From the cell containing the given text, extract its center point as [x, y] coordinate. 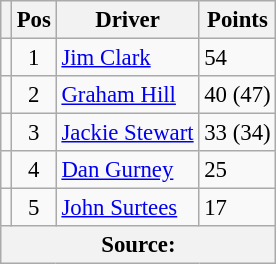
25 [238, 170]
2 [34, 95]
4 [34, 170]
54 [238, 58]
1 [34, 58]
Dan Gurney [128, 170]
5 [34, 208]
Driver [128, 20]
40 (47) [238, 95]
Source: [138, 245]
Points [238, 20]
Graham Hill [128, 95]
Jim Clark [128, 58]
17 [238, 208]
33 (34) [238, 133]
Jackie Stewart [128, 133]
John Surtees [128, 208]
3 [34, 133]
Pos [34, 20]
